Identify which cell holds the provided text, then report its [x, y] central coordinate. 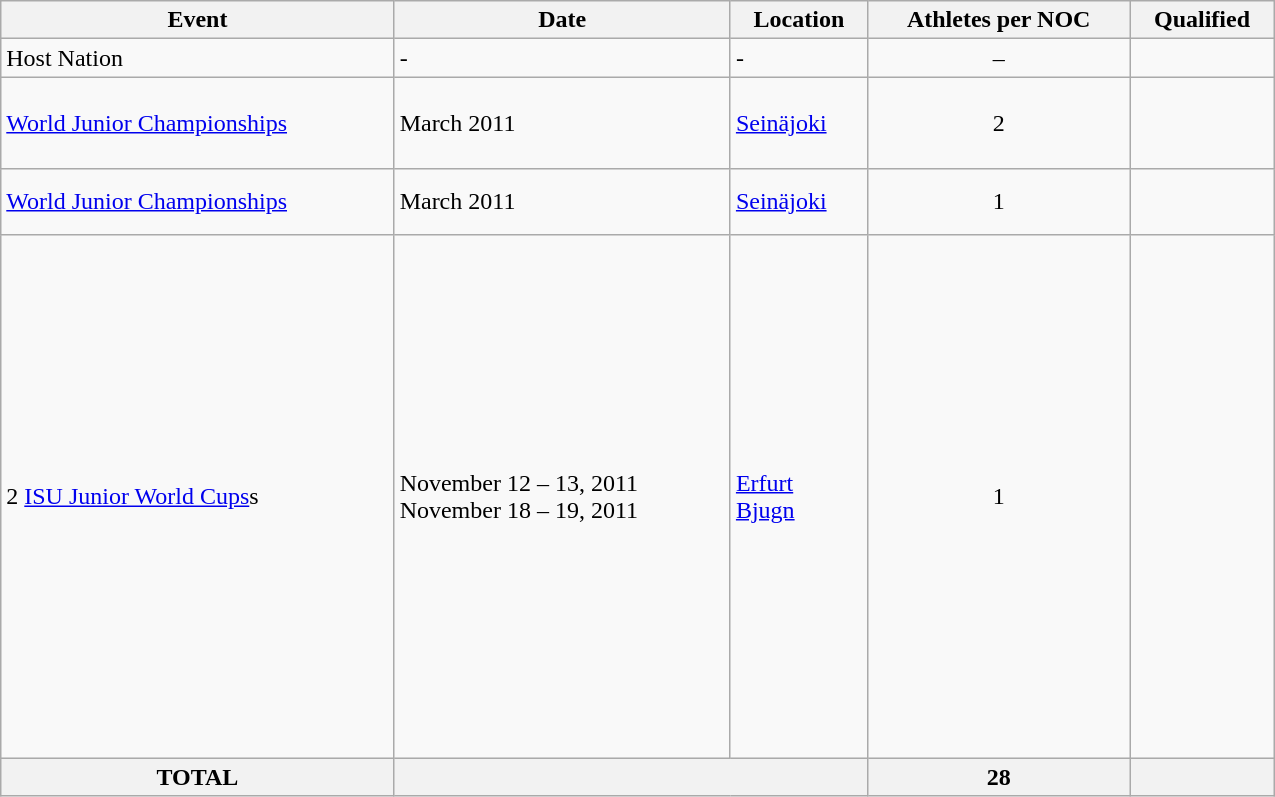
Date [562, 20]
– [999, 58]
Athletes per NOC [999, 20]
TOTAL [198, 777]
28 [999, 777]
2 ISU Junior World Cupss [198, 496]
Qualified [1202, 20]
2 [999, 123]
Location [798, 20]
November 12 – 13, 2011November 18 – 19, 2011 [562, 496]
Host Nation [198, 58]
Erfurt Bjugn [798, 496]
Event [198, 20]
